For the text-containing cell, return its midpoint in [x, y] coordinate format. 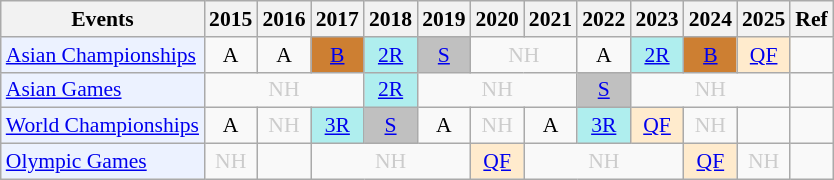
2025 [764, 19]
Asian Championships [102, 55]
2017 [338, 19]
Asian Games [102, 90]
2018 [390, 19]
2019 [444, 19]
Events [102, 19]
2015 [230, 19]
Ref [811, 19]
Olympic Games [102, 162]
2020 [498, 19]
World Championships [102, 126]
2022 [604, 19]
2021 [550, 19]
2023 [656, 19]
2016 [284, 19]
2024 [710, 19]
